Capture the cell that displays the provided text and extract its (x, y) central coordinate. 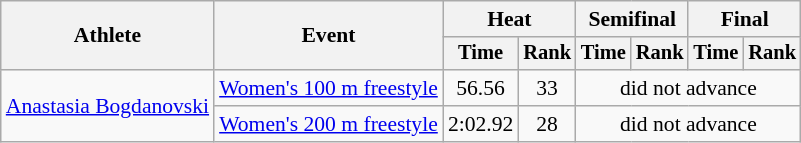
Athlete (108, 36)
56.56 (480, 88)
33 (547, 88)
Semifinal (632, 19)
Final (744, 19)
2:02.92 (480, 124)
Women's 100 m freestyle (328, 88)
Anastasia Bogdanovski (108, 106)
Event (328, 36)
Women's 200 m freestyle (328, 124)
28 (547, 124)
Heat (510, 19)
